Capture the cell that displays the provided text and extract its [x, y] central coordinate. 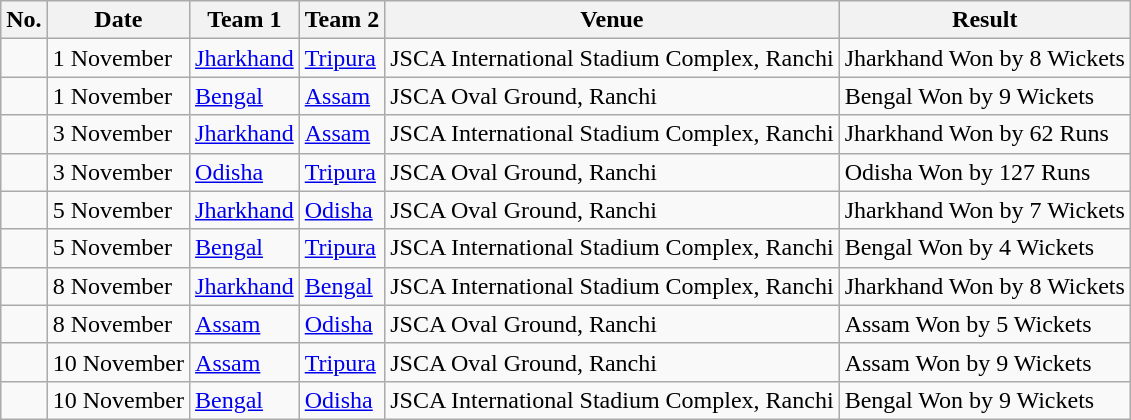
Date [118, 20]
Venue [612, 20]
Jharkhand Won by 62 Runs [984, 134]
No. [24, 20]
Assam Won by 9 Wickets [984, 362]
Assam Won by 5 Wickets [984, 324]
Team 2 [342, 20]
Bengal Won by 4 Wickets [984, 248]
Jharkhand Won by 7 Wickets [984, 210]
Result [984, 20]
Odisha Won by 127 Runs [984, 172]
Team 1 [245, 20]
